Return (X, Y) of the center of cell containing provided text 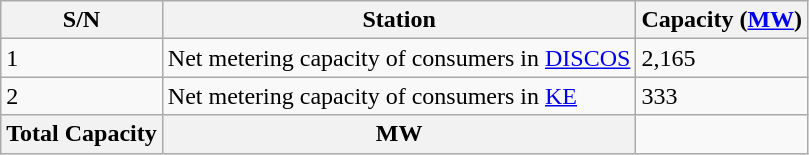
S/N (82, 20)
2,165 (722, 58)
Net metering capacity of consumers in DISCOS (399, 58)
333 (722, 96)
Total Capacity (82, 134)
Station (399, 20)
2 (82, 96)
1 (82, 58)
MW (399, 134)
Net metering capacity of consumers in KE (399, 96)
Capacity (MW) (722, 20)
